Pinpoint the cell where the given text exists, returning its (X, Y) midpoint coordinate. 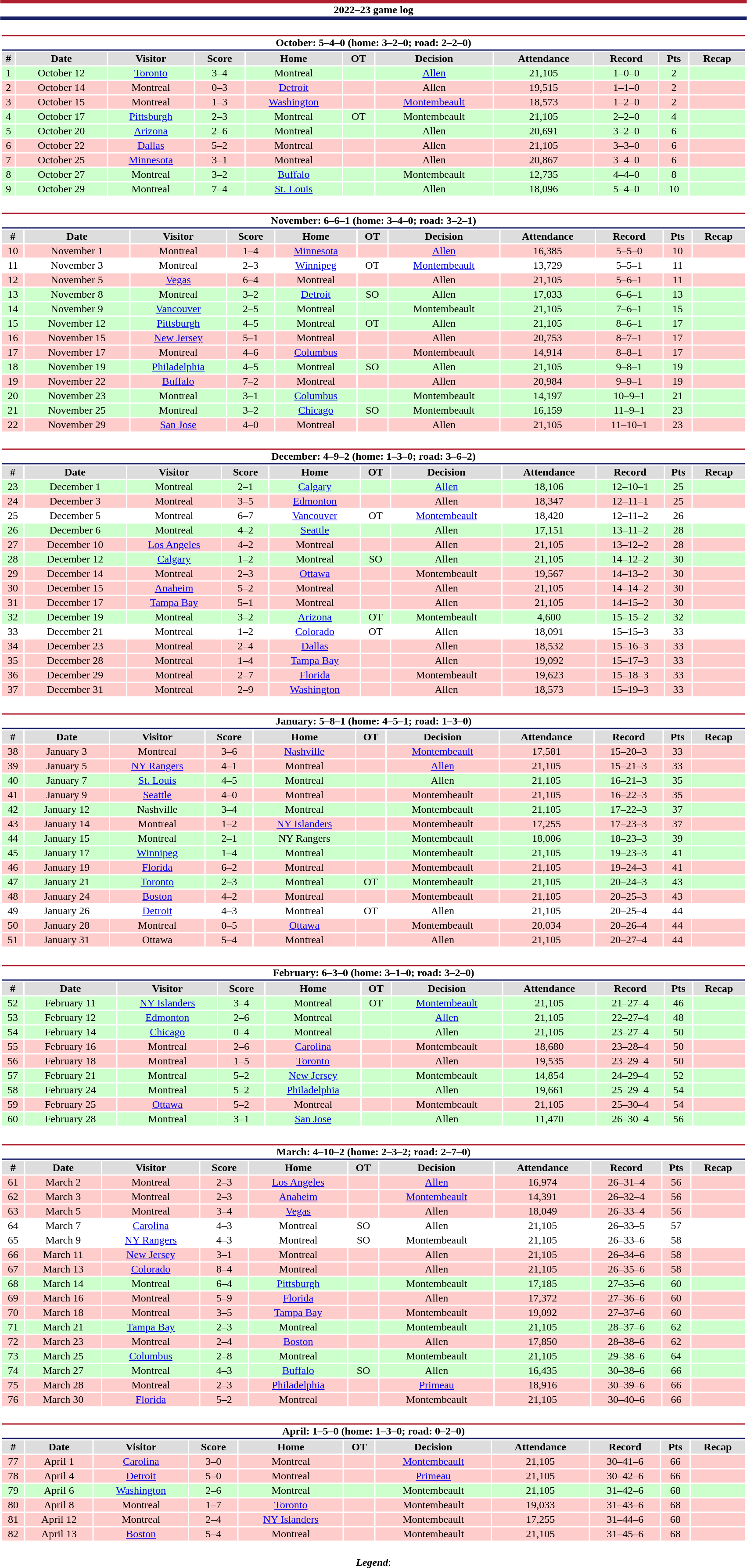
51 (13, 940)
12–11–2 (630, 516)
17–22–3 (628, 809)
November 25 (77, 411)
12 (13, 280)
5 (8, 131)
26–30–4 (630, 1119)
October 12 (61, 73)
October 17 (61, 116)
19–23–3 (628, 853)
79 (13, 1491)
16,974 (542, 1182)
23–27–4 (630, 1032)
27 (12, 545)
March 2 (63, 1182)
January 5 (67, 766)
November 9 (77, 309)
61 (13, 1182)
18,532 (549, 646)
22 (13, 425)
October 25 (61, 160)
14,391 (542, 1197)
18,680 (549, 1046)
17,151 (549, 530)
October 20 (61, 131)
31–43–6 (625, 1505)
November 1 (77, 251)
29–38–6 (626, 1356)
January 15 (67, 838)
26–33–4 (626, 1211)
10–9–1 (629, 396)
November 29 (77, 425)
19,033 (540, 1505)
December 17 (75, 603)
February 11 (70, 1003)
2022–23 game log (373, 10)
2–9 (246, 690)
February 28 (70, 1119)
March 14 (63, 1283)
26–34–6 (626, 1254)
31–45–6 (625, 1534)
January 19 (67, 867)
19,623 (549, 675)
31 (12, 603)
30–40–6 (626, 1399)
December 10 (75, 545)
45 (13, 853)
February 18 (70, 1061)
25–29–4 (630, 1090)
20,753 (548, 338)
18,006 (546, 838)
6–6–1 (629, 295)
26–33–5 (626, 1226)
13–12–2 (630, 545)
74 (13, 1370)
14–12–2 (630, 559)
18,420 (549, 516)
November 19 (77, 367)
18 (13, 367)
20,034 (546, 925)
73 (13, 1356)
12–11–1 (630, 501)
26–31–4 (626, 1182)
49 (13, 911)
November 23 (77, 396)
14,197 (548, 396)
November 15 (77, 338)
29 (12, 574)
23–29–4 (630, 1061)
14,854 (549, 1075)
26–33–6 (626, 1240)
47 (13, 882)
6–2 (229, 867)
11,470 (549, 1119)
55 (12, 1046)
22–27–4 (630, 1017)
63 (13, 1211)
7 (8, 160)
5–6–1 (629, 280)
7–4 (219, 189)
20–26–4 (628, 925)
February 12 (70, 1017)
30–39–6 (626, 1385)
1–7 (213, 1505)
4–1 (229, 766)
20–25–3 (628, 896)
March 13 (63, 1269)
December 3 (75, 501)
October 27 (61, 174)
71 (13, 1327)
November 5 (77, 280)
59 (12, 1104)
72 (13, 1341)
0–5 (229, 925)
1–3 (219, 102)
January 12 (67, 809)
4,600 (549, 617)
March 16 (63, 1298)
November 22 (77, 382)
9–9–1 (629, 382)
3–6 (229, 751)
December: 4–9–2 (home: 1–3–0; road: 3–6–2) (373, 457)
38 (13, 751)
5–4–0 (626, 189)
March 9 (63, 1240)
0–3 (219, 87)
December 31 (75, 690)
February: 6–3–0 (home: 3–1–0; road: 3–2–0) (373, 973)
20,984 (548, 382)
15–18–3 (630, 675)
15–15–3 (630, 632)
30–41–6 (625, 1462)
18,049 (542, 1211)
26–32–4 (626, 1197)
15–16–3 (630, 646)
February 25 (70, 1104)
34 (12, 646)
November 17 (77, 353)
January 21 (67, 882)
12–10–1 (630, 487)
2–7 (246, 675)
19,535 (549, 1061)
20,867 (543, 160)
5–0 (213, 1476)
April: 1–5–0 (home: 1–3–0; road: 0–2–0) (373, 1431)
7–2 (251, 382)
April 4 (59, 1476)
November 3 (77, 266)
65 (13, 1240)
October 29 (61, 189)
70 (13, 1312)
March 18 (63, 1312)
October 14 (61, 87)
30–38–6 (626, 1370)
25–30–4 (630, 1104)
13–11–2 (630, 530)
20,691 (543, 131)
1 (8, 73)
October 22 (61, 145)
21–27–4 (630, 1003)
40 (13, 780)
5–9 (224, 1298)
9–8–1 (629, 367)
17,033 (548, 295)
October: 5–4–0 (home: 3–2–0; road: 2–2–0) (373, 43)
27–36–6 (626, 1298)
17,185 (542, 1283)
December 5 (75, 516)
January 17 (67, 853)
14 (13, 309)
24 (12, 501)
3–4–0 (626, 160)
18,916 (542, 1385)
January 31 (67, 940)
February 21 (70, 1075)
23–28–4 (630, 1046)
March 28 (63, 1385)
December 28 (75, 661)
December 14 (75, 574)
December 19 (75, 617)
March 25 (63, 1356)
14–14–2 (630, 588)
November 12 (77, 324)
March: 4–10–2 (home: 2–3–2; road: 2–7–0) (373, 1152)
82 (13, 1534)
8–8–1 (629, 353)
8–7–1 (629, 338)
18,091 (549, 632)
October 15 (61, 102)
2–5 (251, 309)
December 12 (75, 559)
March 11 (63, 1254)
February 14 (70, 1032)
24–29–4 (630, 1075)
81 (13, 1520)
12,735 (543, 174)
January 24 (67, 896)
December 15 (75, 588)
3 (8, 102)
4–6 (251, 353)
4–4–0 (626, 174)
January 14 (67, 824)
16,159 (548, 411)
April 6 (59, 1491)
28–37–6 (626, 1327)
17,850 (542, 1341)
January: 5–8–1 (home: 4–5–1; road: 1–3–0) (373, 721)
April 13 (59, 1534)
20–27–4 (628, 940)
19,515 (543, 87)
77 (13, 1462)
30–42–6 (625, 1476)
1–0–0 (626, 73)
January 7 (67, 780)
15–21–3 (628, 766)
February 16 (70, 1046)
16–22–3 (628, 795)
8–6–1 (629, 324)
17,372 (542, 1298)
January 9 (67, 795)
27–35–6 (626, 1283)
December 6 (75, 530)
December 29 (75, 675)
8–4 (224, 1269)
December 21 (75, 632)
14–15–2 (630, 603)
March 30 (63, 1399)
March 5 (63, 1211)
69 (13, 1298)
26–35–6 (626, 1269)
2–8 (224, 1356)
December 23 (75, 646)
17–23–3 (628, 824)
13,729 (548, 266)
27–37–6 (626, 1312)
1–1–0 (626, 87)
April 1 (59, 1462)
March 21 (63, 1327)
15–20–3 (628, 751)
36 (12, 675)
18,347 (549, 501)
18,096 (543, 189)
1–5 (241, 1061)
16–21–3 (628, 780)
78 (13, 1476)
42 (13, 809)
16 (13, 338)
20 (13, 396)
19,661 (549, 1090)
5–5–1 (629, 266)
20–24–3 (628, 882)
17,581 (546, 751)
November 8 (77, 295)
April 12 (59, 1520)
1–2–0 (626, 102)
75 (13, 1385)
20–25–4 (628, 911)
19–24–3 (628, 867)
15–17–3 (630, 661)
14,914 (548, 353)
January 3 (67, 751)
18–23–3 (628, 838)
28–38–6 (626, 1341)
15–19–3 (630, 690)
31–42–6 (625, 1491)
7–6–1 (629, 309)
2–2–0 (626, 116)
5–5–0 (629, 251)
9 (8, 189)
April 8 (59, 1505)
3–0 (213, 1462)
67 (13, 1269)
March 3 (63, 1197)
January 26 (67, 911)
January 28 (67, 925)
3–2–0 (626, 131)
80 (13, 1505)
11–10–1 (629, 425)
March 23 (63, 1341)
February 24 (70, 1090)
19,567 (549, 574)
March 7 (63, 1226)
16,435 (542, 1370)
March 27 (63, 1370)
November: 6–6–1 (home: 3–4–0; road: 3–2–1) (373, 220)
31–44–6 (625, 1520)
December 1 (75, 487)
14–13–2 (630, 574)
11–9–1 (629, 411)
18,106 (549, 487)
0–4 (241, 1032)
16,385 (548, 251)
76 (13, 1399)
53 (12, 1017)
15–15–2 (630, 617)
3–3–0 (626, 145)
6–7 (246, 516)
